Capture the cell that displays the provided text and extract its (x, y) central coordinate. 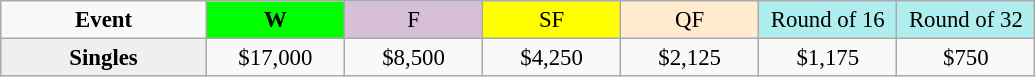
$4,250 (552, 58)
QF (690, 20)
$1,175 (828, 58)
$8,500 (413, 58)
Round of 32 (966, 20)
W (275, 20)
$17,000 (275, 58)
Event (104, 20)
$2,125 (690, 58)
$750 (966, 58)
Round of 16 (828, 20)
F (413, 20)
Singles (104, 58)
SF (552, 20)
